Extract the (X, Y) coordinate from the center of the cell holding the provided text.  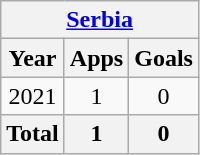
2021 (33, 96)
Goals (164, 58)
Apps (96, 58)
Year (33, 58)
Total (33, 134)
Serbia (100, 20)
